Pinpoint the cell where the given text exists, returning its (x, y) midpoint coordinate. 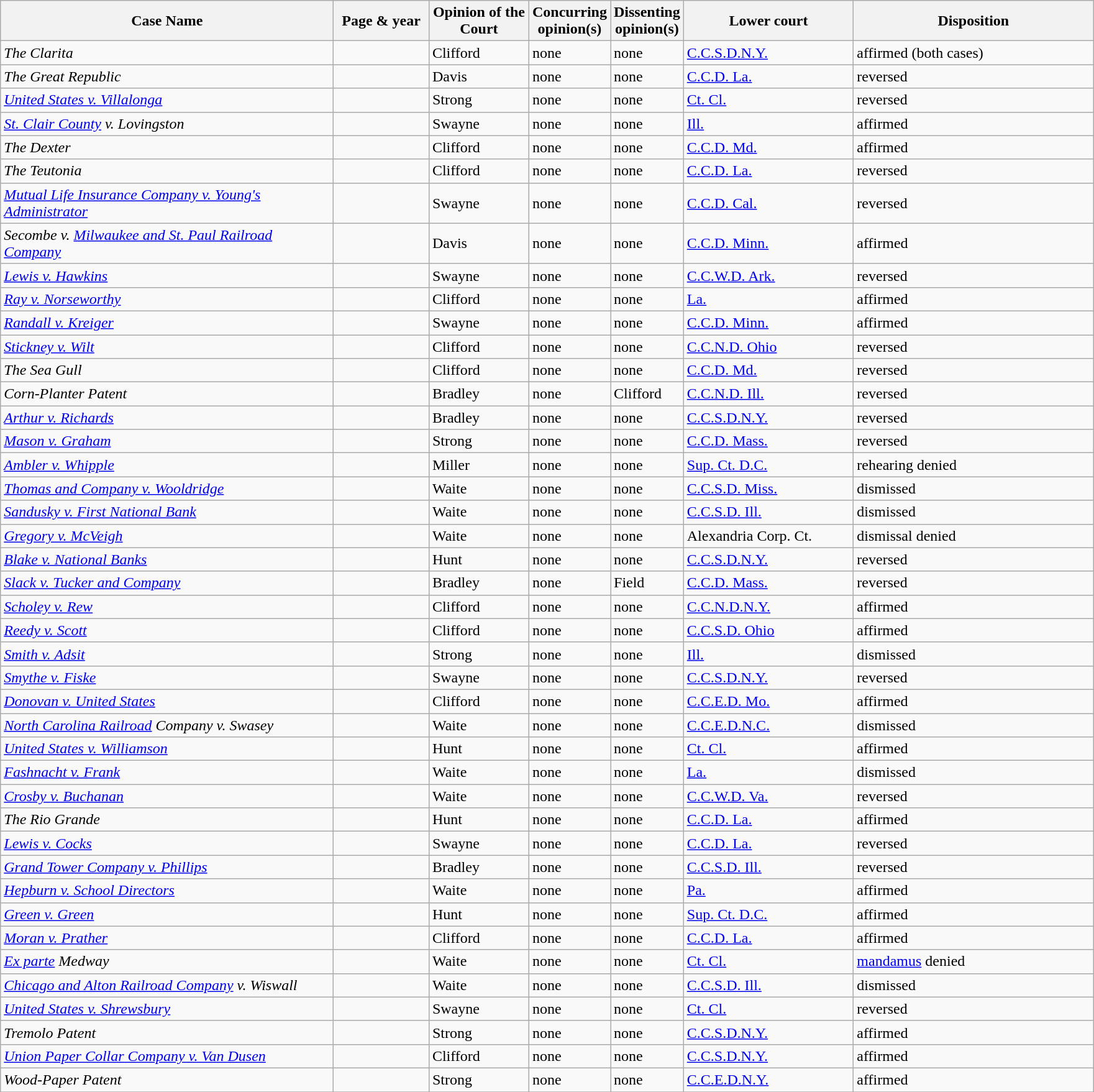
United States v. Shrewsbury (167, 1009)
Green v. Green (167, 914)
C.C.S.D. Miss. (768, 489)
Grand Tower Company v. Phillips (167, 867)
United States v. Villalonga (167, 100)
Alexandria Corp. Ct. (768, 536)
Secombe v. Milwaukee and St. Paul Railroad Company (167, 244)
C.C.W.D. Va. (768, 796)
Arthur v. Richards (167, 418)
Donovan v. United States (167, 701)
Ex parte Medway (167, 961)
Slack v. Tucker and Company (167, 583)
affirmed (both cases) (973, 53)
Smythe v. Fiske (167, 677)
Hepburn v. School Directors (167, 891)
Lewis v. Cocks (167, 843)
Gregory v. McVeigh (167, 536)
St. Clair County v. Lovingston (167, 124)
C.C.W.D. Ark. (768, 275)
C.C.N.D. Ohio (768, 346)
Reedy v. Scott (167, 630)
Concurring opinion(s) (569, 21)
C.C.E.D. Mo. (768, 701)
C.C.D. Cal. (768, 203)
Union Paper Collar Company v. Van Dusen (167, 1056)
Crosby v. Buchanan (167, 796)
rehearing denied (973, 465)
Smith v. Adsit (167, 654)
Thomas and Company v. Wooldridge (167, 489)
Case Name (167, 21)
Moran v. Prather (167, 938)
mandamus denied (973, 961)
Mason v. Graham (167, 441)
The Sea Gull (167, 370)
Wood-Paper Patent (167, 1080)
C.C.E.D.N.C. (768, 725)
dismissal denied (973, 536)
Blake v. National Banks (167, 559)
The Dexter (167, 147)
Mutual Life Insurance Company v. Young's Administrator (167, 203)
Randall v. Kreiger (167, 323)
Tremolo Patent (167, 1032)
North Carolina Railroad Company v. Swasey (167, 725)
Lewis v. Hawkins (167, 275)
The Great Republic (167, 76)
The Clarita (167, 53)
Fashnacht v. Frank (167, 773)
C.C.E.D.N.Y. (768, 1080)
The Rio Grande (167, 820)
Miller (478, 465)
C.C.N.D. Ill. (768, 394)
Sandusky v. First National Bank (167, 512)
Corn-Planter Patent (167, 394)
Dissenting opinion(s) (647, 21)
The Teutonia (167, 171)
Scholey v. Rew (167, 607)
Chicago and Alton Railroad Company v. Wiswall (167, 985)
Pa. (768, 891)
Opinion of the Court (478, 21)
Stickney v. Wilt (167, 346)
Ambler v. Whipple (167, 465)
C.C.S.D. Ohio (768, 630)
Lower court (768, 21)
C.C.N.D.N.Y. (768, 607)
United States v. Williamson (167, 749)
Disposition (973, 21)
Ray v. Norseworthy (167, 299)
Page & year (381, 21)
Field (647, 583)
